Detect which cell encompasses the target text, then output its [x, y] center coordinate. 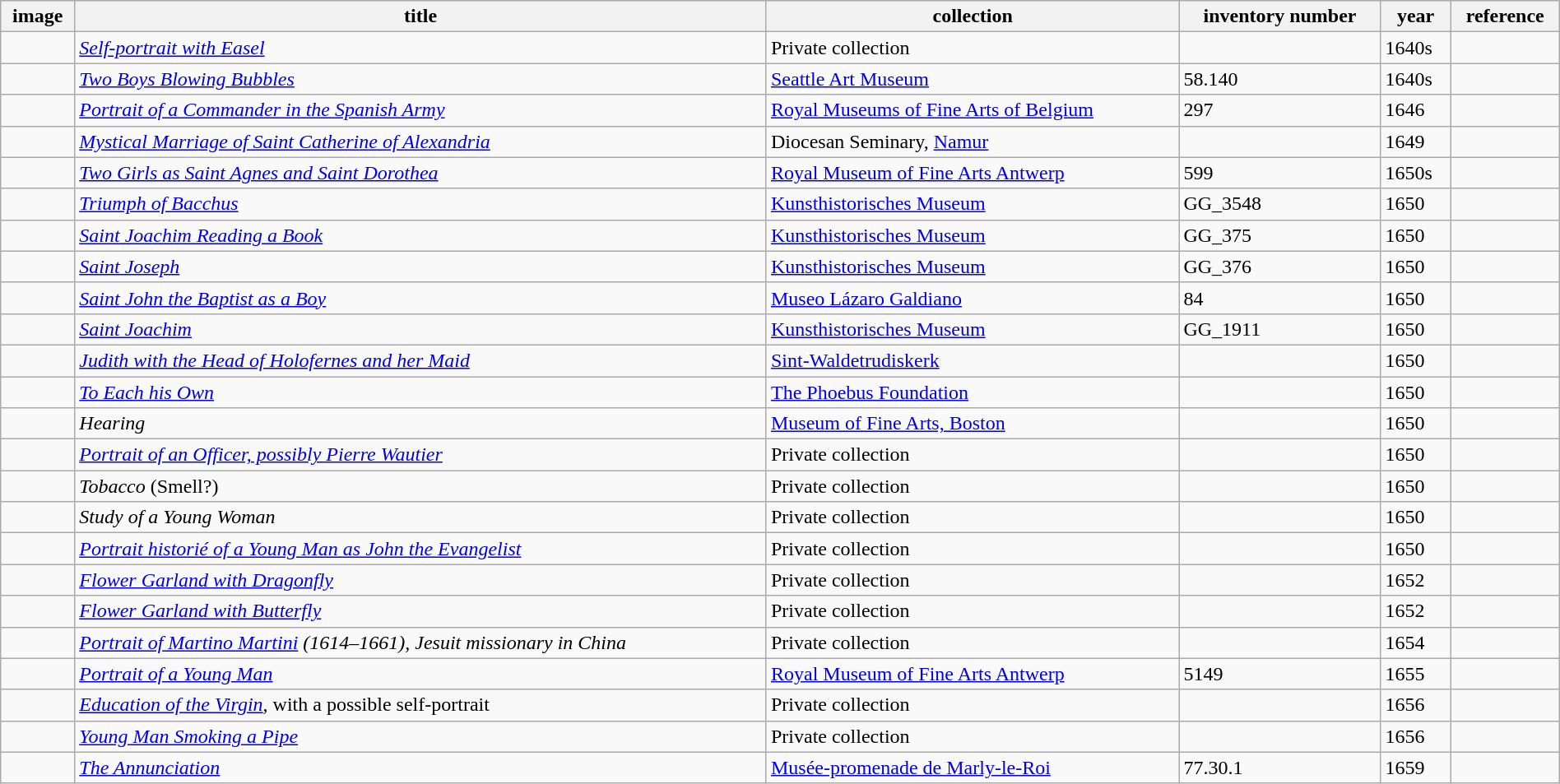
1654 [1415, 643]
Flower Garland with Dragonfly [421, 580]
84 [1280, 298]
The Annunciation [421, 768]
Portrait historié of a Young Man as John the Evangelist [421, 549]
Triumph of Bacchus [421, 204]
collection [973, 16]
Diocesan Seminary, Namur [973, 141]
1655 [1415, 674]
1646 [1415, 110]
58.140 [1280, 79]
77.30.1 [1280, 768]
297 [1280, 110]
Mystical Marriage of Saint Catherine of Alexandria [421, 141]
Saint Joachim Reading a Book [421, 235]
Flower Garland with Butterfly [421, 611]
1659 [1415, 768]
Museo Lázaro Galdiano [973, 298]
Portrait of an Officer, possibly Pierre Wautier [421, 455]
5149 [1280, 674]
Seattle Art Museum [973, 79]
Saint Joseph [421, 267]
Judith with the Head of Holofernes and her Maid [421, 360]
Musée-promenade de Marly-le-Roi [973, 768]
Self-portrait with Easel [421, 48]
Hearing [421, 424]
1650s [1415, 173]
Sint-Waldetrudiskerk [973, 360]
The Phoebus Foundation [973, 392]
Royal Museums of Fine Arts of Belgium [973, 110]
Saint John the Baptist as a Boy [421, 298]
GG_3548 [1280, 204]
Young Man Smoking a Pipe [421, 736]
Portrait of a Commander in the Spanish Army [421, 110]
GG_375 [1280, 235]
Study of a Young Woman [421, 517]
To Each his Own [421, 392]
Portrait of a Young Man [421, 674]
Two Boys Blowing Bubbles [421, 79]
GG_1911 [1280, 329]
599 [1280, 173]
GG_376 [1280, 267]
Education of the Virgin, with a possible self-portrait [421, 705]
Museum of Fine Arts, Boston [973, 424]
Two Girls as Saint Agnes and Saint Dorothea [421, 173]
Portrait of Martino Martini (1614–1661), Jesuit missionary in China [421, 643]
Saint Joachim [421, 329]
inventory number [1280, 16]
year [1415, 16]
Tobacco (Smell?) [421, 486]
title [421, 16]
reference [1505, 16]
1649 [1415, 141]
image [38, 16]
